Provide the (X, Y) coordinate of the cell's center where the given text is located.  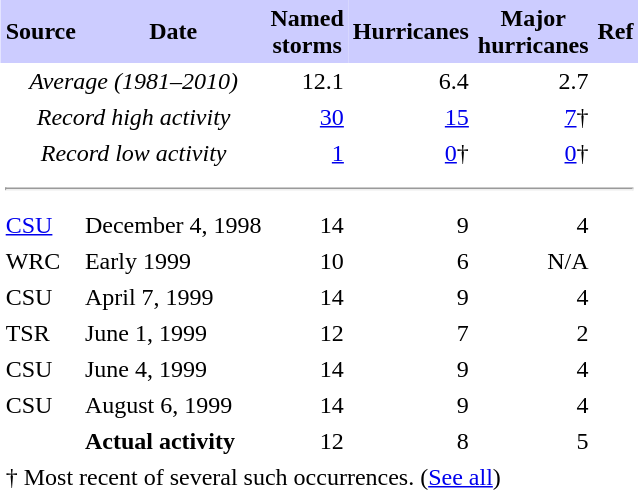
April 7, 1999 (173, 297)
10 (307, 261)
12.1 (307, 81)
1 (307, 153)
December 4, 1998 (173, 225)
Date (173, 32)
August 6, 1999 (173, 405)
7† (533, 117)
June 4, 1999 (173, 369)
6 (410, 261)
Early 1999 (173, 261)
2 (533, 333)
June 1, 1999 (173, 333)
Actual activity (173, 441)
Average (1981–2010) (134, 81)
5 (533, 441)
N/A (533, 261)
15 (410, 117)
Namedstorms (307, 32)
Record high activity (134, 117)
Majorhurricanes (533, 32)
TSR (40, 333)
Hurricanes (410, 32)
7 (410, 333)
6.4 (410, 81)
Record low activity (134, 153)
Ref (616, 32)
2.7 (533, 81)
8 (410, 441)
Source (40, 32)
30 (307, 117)
WRC (40, 261)
